From the cell containing the given text, extract its center point as [X, Y] coordinate. 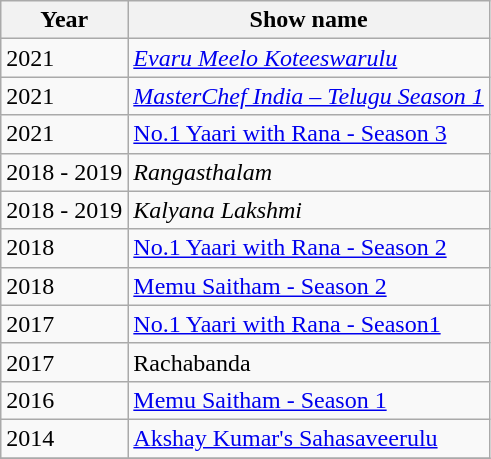
No.1 Yaari with Rana - Season1 [309, 324]
Rachabanda [309, 362]
Memu Saitham - Season 2 [309, 286]
Show name [309, 20]
2016 [64, 400]
No.1 Yaari with Rana - Season 3 [309, 134]
Evaru Meelo Koteeswarulu [309, 58]
Rangasthalam [309, 172]
2014 [64, 438]
No.1 Yaari with Rana - Season 2 [309, 248]
Akshay Kumar's Sahasaveerulu [309, 438]
MasterChef India – Telugu Season 1 [309, 96]
Memu Saitham - Season 1 [309, 400]
Kalyana Lakshmi [309, 210]
Year [64, 20]
